Scan for the cell matching the given text and deliver its [X, Y] coordinate at center. 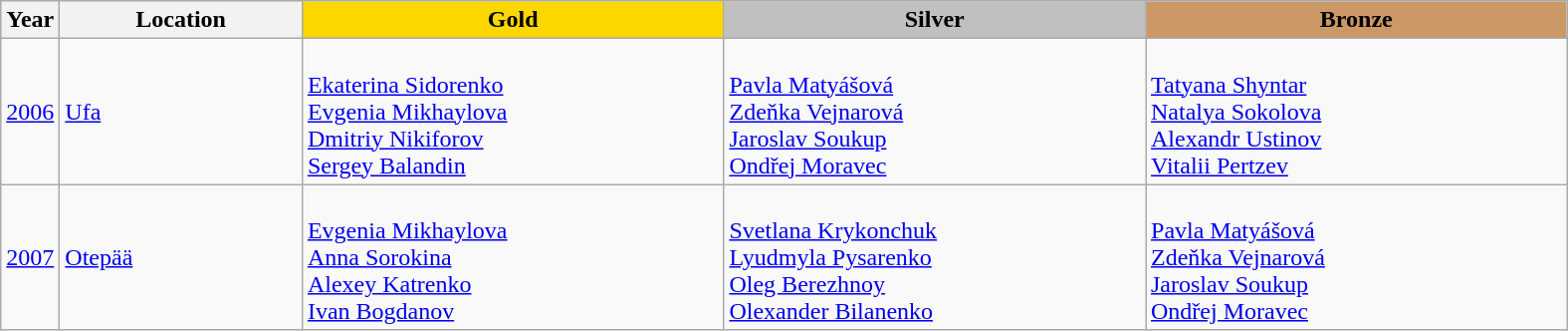
Tatyana ShyntarNatalya SokolovaAlexandr UstinovVitalii Pertzev [1356, 112]
Otepää [181, 257]
2006 [30, 112]
2007 [30, 257]
Svetlana KrykonchukLyudmyla PysarenkoOleg BerezhnoyOlexander Bilanenko [935, 257]
Location [181, 20]
Ufa [181, 112]
Evgenia MikhaylovaAnna SorokinaAlexey KatrenkoIvan Bogdanov [513, 257]
Bronze [1356, 20]
Silver [935, 20]
Year [30, 20]
Gold [513, 20]
Ekaterina SidorenkoEvgenia MikhaylovaDmitriy NikiforovSergey Balandin [513, 112]
